Find where the given text appears and provide that cell's center as (x, y) coordinate. 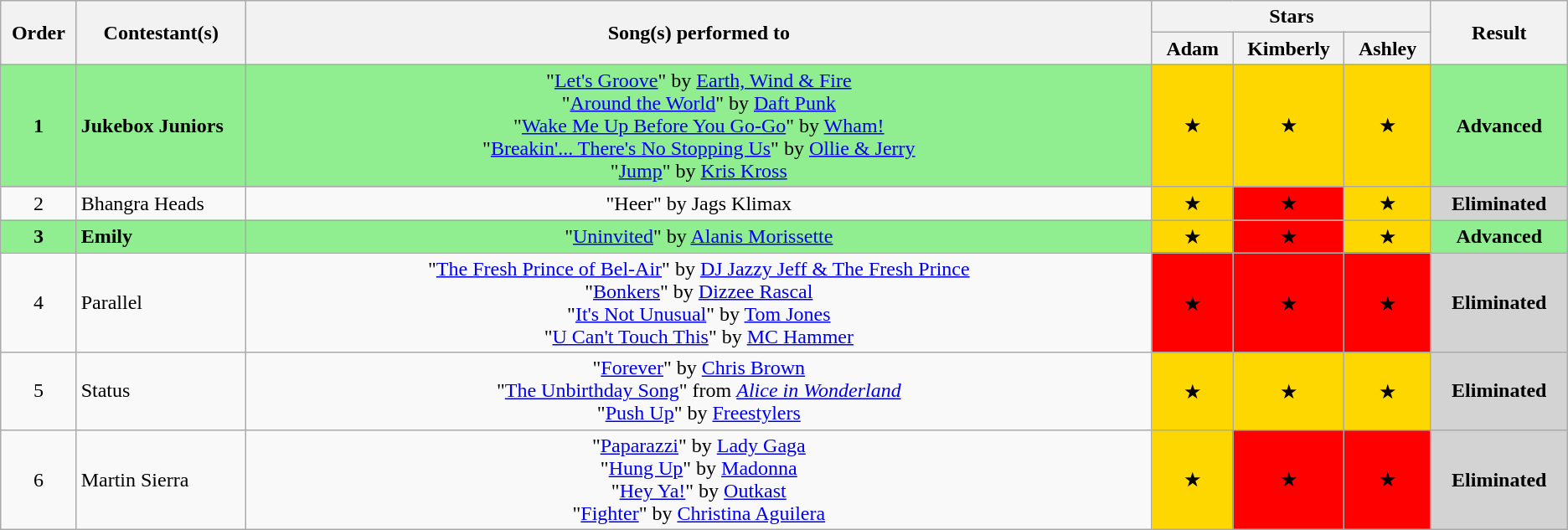
Adam (1193, 49)
Parallel (161, 303)
6 (39, 479)
"Heer" by Jags Klimax (699, 203)
Contestant(s) (161, 33)
4 (39, 303)
Result (1499, 33)
5 (39, 391)
Order (39, 33)
"Forever" by Chris Brown "The Unbirthday Song" from Alice in Wonderland "Push Up" by Freestylers (699, 391)
Martin Sierra (161, 479)
1 (39, 126)
Status (161, 391)
Bhangra Heads (161, 203)
Emily (161, 236)
2 (39, 203)
Kimberly (1288, 49)
Jukebox Juniors (161, 126)
Song(s) performed to (699, 33)
Ashley (1387, 49)
Stars (1292, 17)
"Paparazzi" by Lady Gaga "Hung Up" by Madonna "Hey Ya!" by Outkast "Fighter" by Christina Aguilera (699, 479)
3 (39, 236)
"Uninvited" by Alanis Morissette (699, 236)
